From the cell containing the given text, extract its center point as [x, y] coordinate. 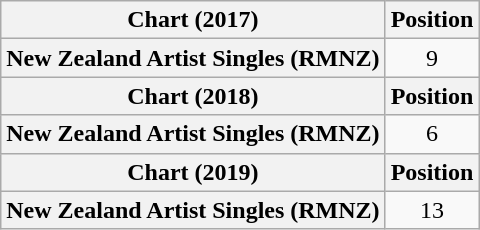
Chart (2017) [193, 20]
6 [432, 134]
13 [432, 210]
Chart (2019) [193, 172]
Chart (2018) [193, 96]
9 [432, 58]
